Output the [X, Y] coordinate of the center of the cell containing the given text.  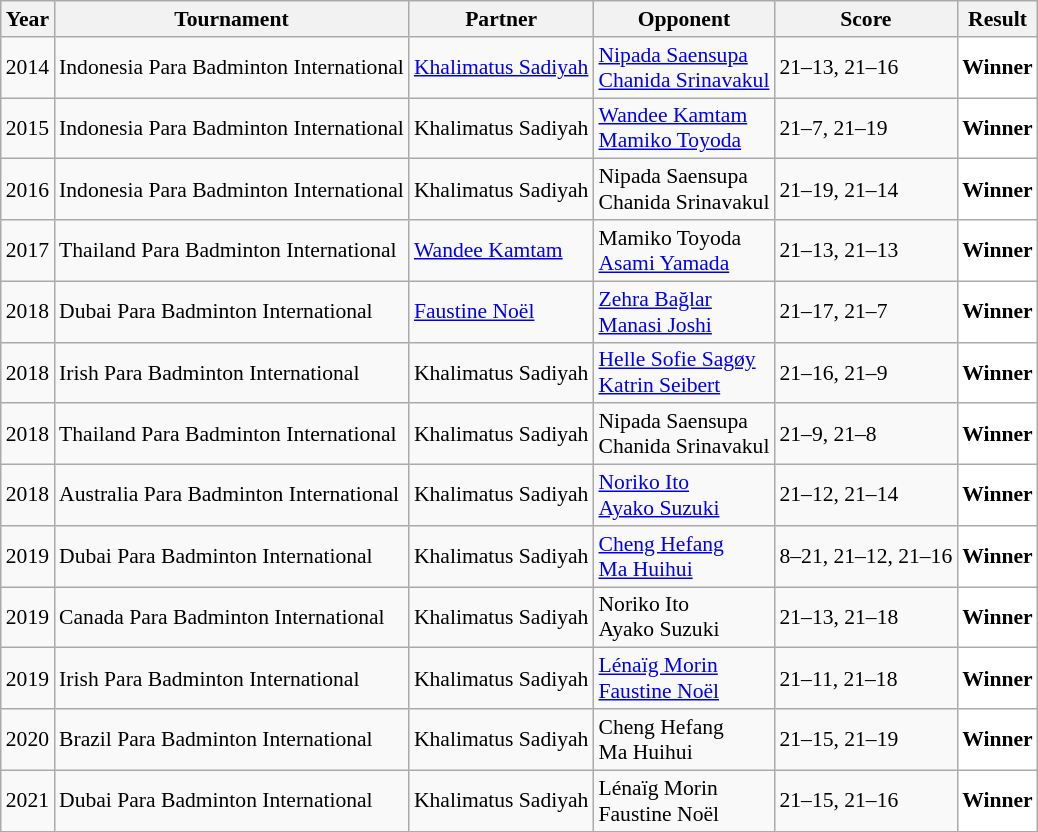
21–16, 21–9 [866, 372]
21–17, 21–7 [866, 312]
Year [28, 19]
21–12, 21–14 [866, 496]
21–15, 21–16 [866, 800]
Australia Para Badminton International [232, 496]
Mamiko Toyoda Asami Yamada [684, 250]
Wandee Kamtam Mamiko Toyoda [684, 128]
8–21, 21–12, 21–16 [866, 556]
2017 [28, 250]
Partner [502, 19]
Tournament [232, 19]
Helle Sofie Sagøy Katrin Seibert [684, 372]
2020 [28, 740]
21–13, 21–18 [866, 618]
21–9, 21–8 [866, 434]
2014 [28, 68]
21–7, 21–19 [866, 128]
2016 [28, 190]
21–11, 21–18 [866, 678]
Result [998, 19]
Faustine Noël [502, 312]
21–15, 21–19 [866, 740]
Opponent [684, 19]
2015 [28, 128]
Canada Para Badminton International [232, 618]
Score [866, 19]
21–13, 21–13 [866, 250]
2021 [28, 800]
Brazil Para Badminton International [232, 740]
Zehra Bağlar Manasi Joshi [684, 312]
Wandee Kamtam [502, 250]
21–13, 21–16 [866, 68]
21–19, 21–14 [866, 190]
